Return (x, y) of the center of cell containing provided text 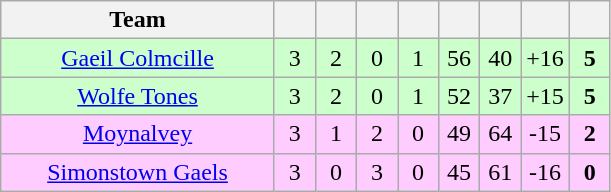
61 (500, 172)
64 (500, 134)
40 (500, 58)
-15 (546, 134)
37 (500, 96)
49 (460, 134)
Gaeil Colmcille (138, 58)
52 (460, 96)
Moynalvey (138, 134)
+15 (546, 96)
56 (460, 58)
45 (460, 172)
+16 (546, 58)
-16 (546, 172)
Wolfe Tones (138, 96)
Simonstown Gaels (138, 172)
Team (138, 20)
